Determine the [X, Y] coordinate at the center of the cell enclosing the given text.  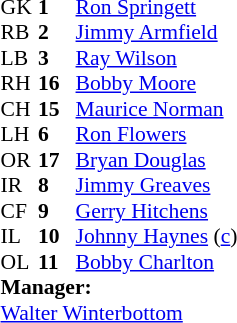
9 [57, 211]
11 [57, 262]
CH [20, 109]
RH [20, 83]
IR [20, 185]
OR [20, 160]
IL [20, 237]
8 [57, 185]
LH [20, 135]
OL [20, 262]
CF [20, 211]
15 [57, 109]
3 [57, 58]
16 [57, 83]
17 [57, 160]
2 [57, 33]
RB [20, 33]
LB [20, 58]
6 [57, 135]
10 [57, 237]
